Identify which cell holds the provided text, then report its (X, Y) central coordinate. 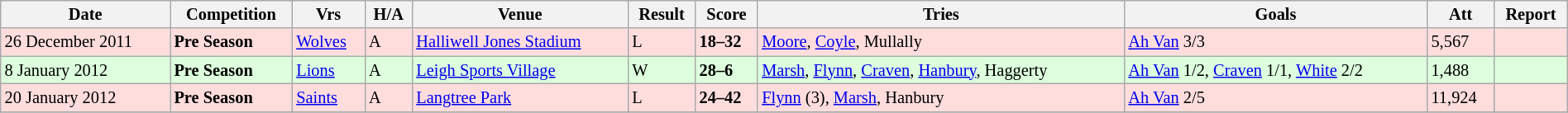
Goals (1275, 14)
Ah Van 3/3 (1275, 42)
Halliwell Jones Stadium (519, 42)
Saints (328, 97)
Moore, Coyle, Mullally (941, 42)
Lions (328, 70)
Vrs (328, 14)
Report (1532, 14)
Wolves (328, 42)
5,567 (1460, 42)
Att (1460, 14)
W (662, 70)
Flynn (3), Marsh, Hanbury (941, 97)
Score (727, 14)
Leigh Sports Village (519, 70)
Ah Van 1/2, Craven 1/1, White 2/2 (1275, 70)
Competition (232, 14)
Result (662, 14)
20 January 2012 (86, 97)
11,924 (1460, 97)
8 January 2012 (86, 70)
Venue (519, 14)
Ah Van 2/5 (1275, 97)
Langtree Park (519, 97)
28–6 (727, 70)
Marsh, Flynn, Craven, Hanbury, Haggerty (941, 70)
18–32 (727, 42)
24–42 (727, 97)
Date (86, 14)
Tries (941, 14)
26 December 2011 (86, 42)
H/A (389, 14)
1,488 (1460, 70)
